Provide the (X, Y) coordinate of the cell's center where the given text is located.  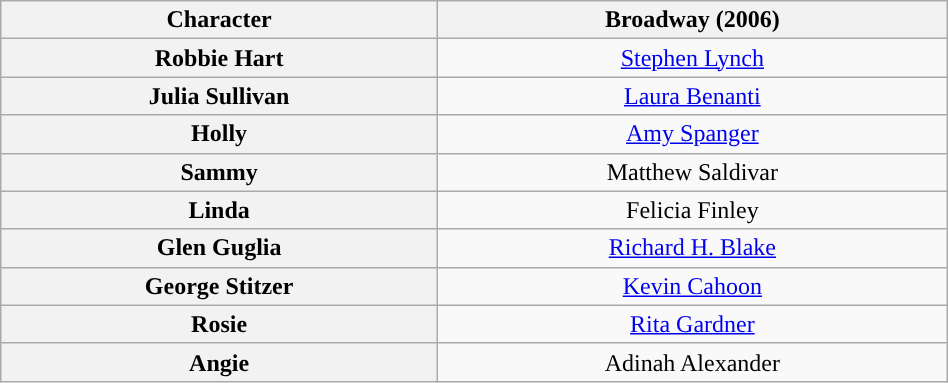
Felicia Finley (692, 210)
Angie (220, 362)
Rita Gardner (692, 324)
Glen Guglia (220, 248)
Linda (220, 210)
Broadway (2006) (692, 20)
Holly (220, 134)
Robbie Hart (220, 58)
Amy Spanger (692, 134)
Character (220, 20)
Matthew Saldivar (692, 172)
Laura Benanti (692, 96)
Richard H. Blake (692, 248)
Stephen Lynch (692, 58)
Adinah Alexander (692, 362)
Julia Sullivan (220, 96)
Sammy (220, 172)
Kevin Cahoon (692, 286)
George Stitzer (220, 286)
Rosie (220, 324)
